Provide the [x, y] coordinate of the cell's center where the given text is located.  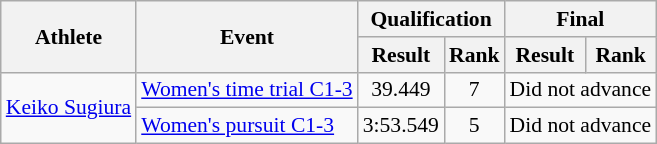
Qualification [432, 19]
39.449 [401, 90]
5 [474, 126]
Event [247, 36]
3:53.549 [401, 126]
Athlete [68, 36]
Women's time trial C1-3 [247, 90]
Women's pursuit C1-3 [247, 126]
Final [581, 19]
7 [474, 90]
Keiko Sugiura [68, 108]
